Capture the cell that displays the provided text and extract its (x, y) central coordinate. 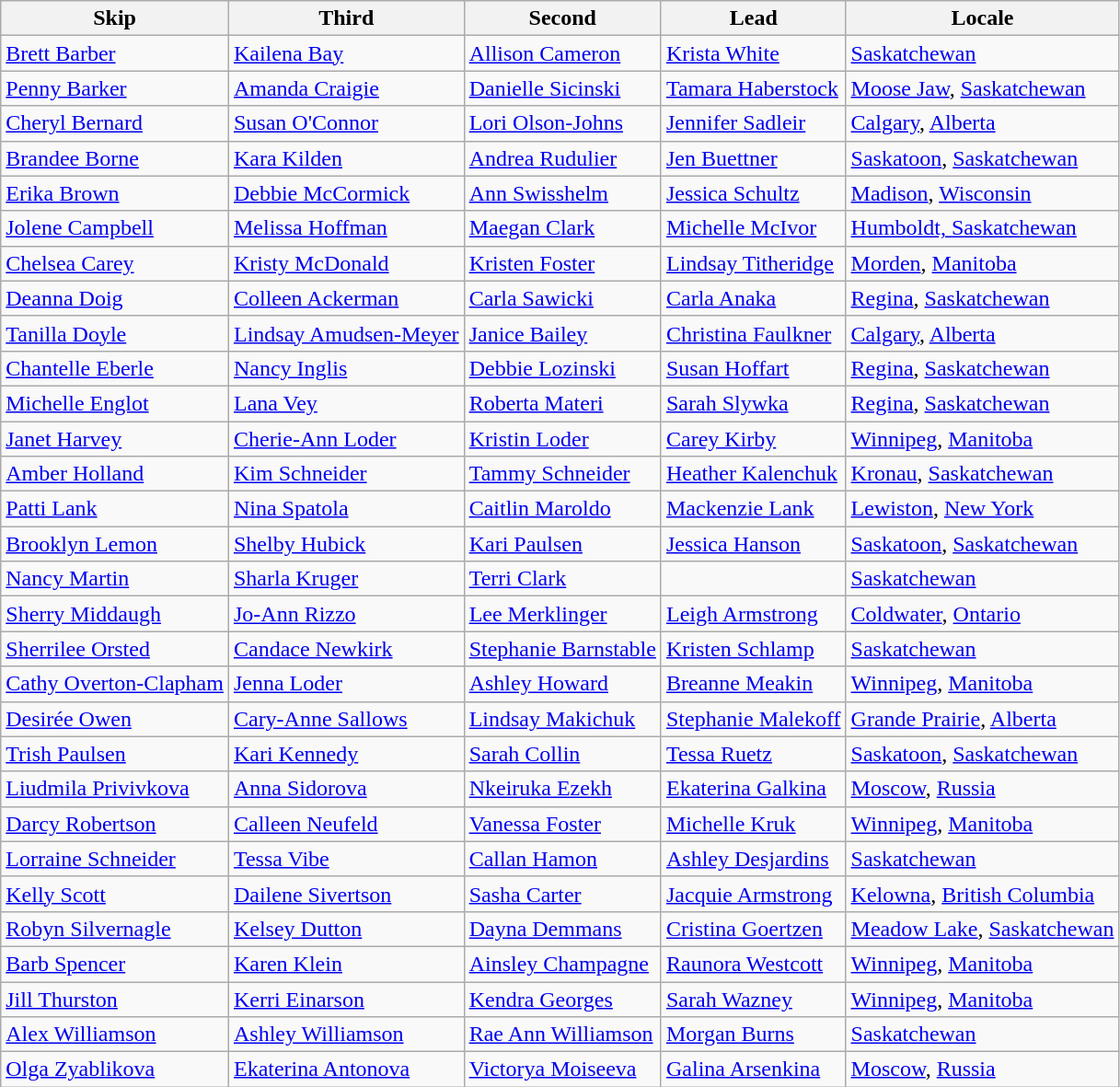
Cary-Anne Sallows (346, 719)
Madison, Wisconsin (983, 193)
Stephanie Barnstable (562, 649)
Erika Brown (115, 193)
Sarah Collin (562, 754)
Roberta Materi (562, 403)
Andrea Rudulier (562, 158)
Kelowna, British Columbia (983, 894)
Victorya Moiseeva (562, 1070)
Mackenzie Lank (753, 509)
Tamara Haberstock (753, 88)
Kristen Foster (562, 263)
Nancy Martin (115, 579)
Janice Bailey (562, 333)
Brandee Borne (115, 158)
Rae Ann Williamson (562, 1035)
Maegan Clark (562, 228)
Jill Thurston (115, 999)
Carla Anaka (753, 298)
Leigh Armstrong (753, 614)
Desirée Owen (115, 719)
Alex Williamson (115, 1035)
Kara Kilden (346, 158)
Kailena Bay (346, 53)
Jo-Ann Rizzo (346, 614)
Lori Olson-Johns (562, 123)
Olga Zyablikova (115, 1070)
Sharla Kruger (346, 579)
Tessa Vibe (346, 859)
Susan Hoffart (753, 368)
Kari Kennedy (346, 754)
Stephanie Malekoff (753, 719)
Dailene Sivertson (346, 894)
Tammy Schneider (562, 474)
Karen Klein (346, 964)
Kristy McDonald (346, 263)
Galina Arsenkina (753, 1070)
Shelby Hubick (346, 544)
Amber Holland (115, 474)
Grande Prairie, Alberta (983, 719)
Jennifer Sadleir (753, 123)
Cristina Goertzen (753, 929)
Kim Schneider (346, 474)
Kendra Georges (562, 999)
Raunora Westcott (753, 964)
Locale (983, 18)
Sarah Slywka (753, 403)
Deanna Doig (115, 298)
Carla Sawicki (562, 298)
Jessica Schultz (753, 193)
Ekaterina Antonova (346, 1070)
Breanne Meakin (753, 684)
Sasha Carter (562, 894)
Ashley Williamson (346, 1035)
Brett Barber (115, 53)
Sherrilee Orsted (115, 649)
Michelle McIvor (753, 228)
Lindsay Makichuk (562, 719)
Kelsey Dutton (346, 929)
Jessica Hanson (753, 544)
Barb Spencer (115, 964)
Morden, Manitoba (983, 263)
Second (562, 18)
Ainsley Champagne (562, 964)
Jen Buettner (753, 158)
Penny Barker (115, 88)
Anna Sidorova (346, 789)
Darcy Robertson (115, 824)
Kari Paulsen (562, 544)
Ann Swisshelm (562, 193)
Ashley Desjardins (753, 859)
Callan Hamon (562, 859)
Dayna Demmans (562, 929)
Nina Spatola (346, 509)
Vanessa Foster (562, 824)
Third (346, 18)
Susan O'Connor (346, 123)
Chantelle Eberle (115, 368)
Calleen Neufeld (346, 824)
Kronau, Saskatchewan (983, 474)
Sarah Wazney (753, 999)
Kristen Schlamp (753, 649)
Cherie-Ann Loder (346, 439)
Sherry Middaugh (115, 614)
Brooklyn Lemon (115, 544)
Coldwater, Ontario (983, 614)
Cathy Overton-Clapham (115, 684)
Nkeiruka Ezekh (562, 789)
Melissa Hoffman (346, 228)
Morgan Burns (753, 1035)
Christina Faulkner (753, 333)
Nancy Inglis (346, 368)
Humboldt, Saskatchewan (983, 228)
Krista White (753, 53)
Janet Harvey (115, 439)
Chelsea Carey (115, 263)
Tessa Ruetz (753, 754)
Allison Cameron (562, 53)
Ekaterina Galkina (753, 789)
Jolene Campbell (115, 228)
Lead (753, 18)
Kerri Einarson (346, 999)
Debbie Lozinski (562, 368)
Lana Vey (346, 403)
Caitlin Maroldo (562, 509)
Michelle Englot (115, 403)
Lindsay Amudsen-Meyer (346, 333)
Kristin Loder (562, 439)
Liudmila Privivkova (115, 789)
Carey Kirby (753, 439)
Heather Kalenchuk (753, 474)
Amanda Craigie (346, 88)
Cheryl Bernard (115, 123)
Moose Jaw, Saskatchewan (983, 88)
Jenna Loder (346, 684)
Tanilla Doyle (115, 333)
Candace Newkirk (346, 649)
Lindsay Titheridge (753, 263)
Colleen Ackerman (346, 298)
Lee Merklinger (562, 614)
Michelle Kruk (753, 824)
Trish Paulsen (115, 754)
Terri Clark (562, 579)
Lewiston, New York (983, 509)
Skip (115, 18)
Robyn Silvernagle (115, 929)
Debbie McCormick (346, 193)
Ashley Howard (562, 684)
Danielle Sicinski (562, 88)
Patti Lank (115, 509)
Jacquie Armstrong (753, 894)
Meadow Lake, Saskatchewan (983, 929)
Lorraine Schneider (115, 859)
Kelly Scott (115, 894)
